Identify which cell holds the provided text, then report its [x, y] central coordinate. 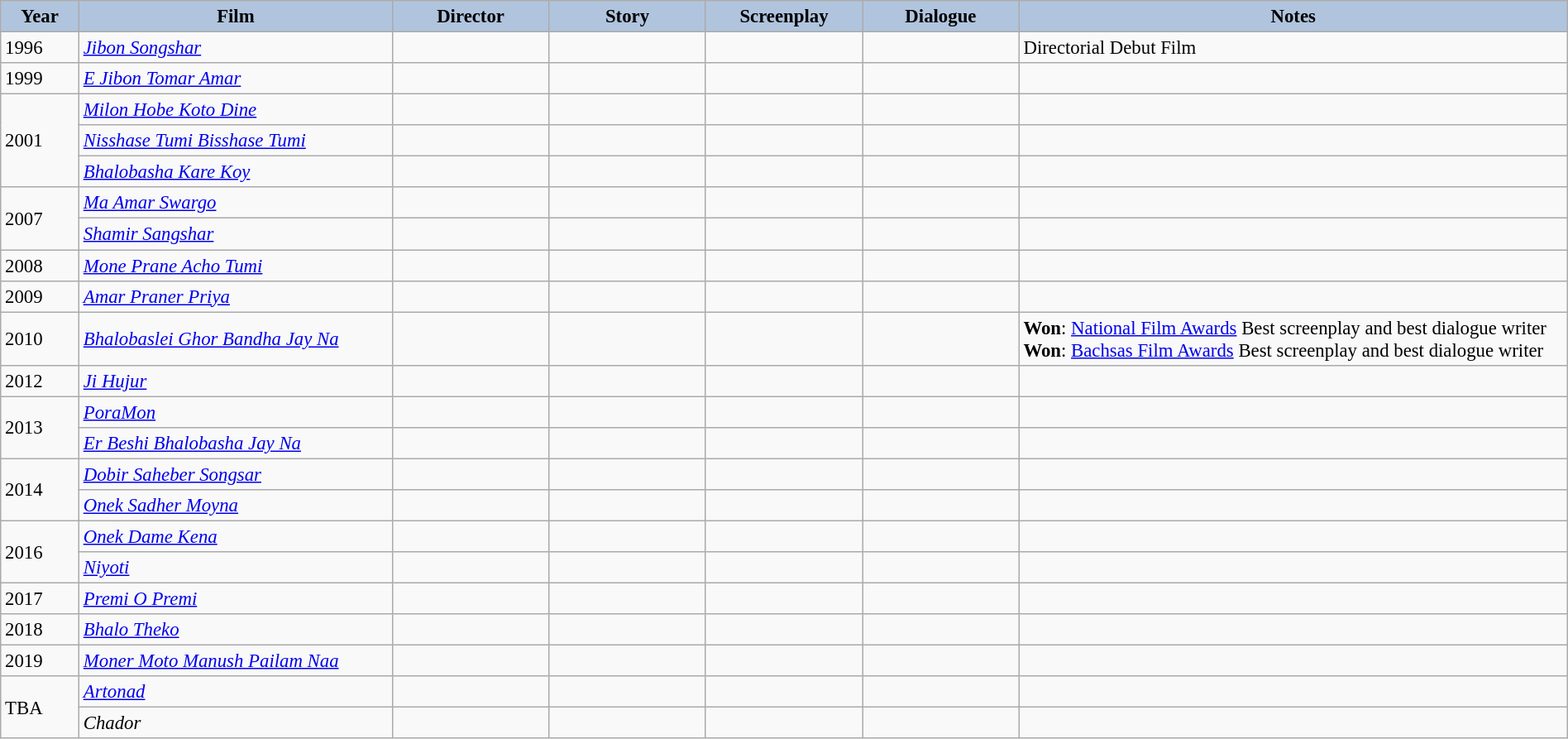
Ji Hujur [235, 381]
2008 [40, 266]
2013 [40, 427]
2009 [40, 296]
Won: National Film Awards Best screenplay and best dialogue writer Won: Bachsas Film Awards Best screenplay and best dialogue writer [1293, 339]
Dialogue [941, 17]
Amar Praner Priya [235, 296]
Niyoti [235, 568]
2014 [40, 490]
1996 [40, 48]
Story [627, 17]
Bhalo Theko [235, 630]
Chador [235, 723]
Bhalobasha Kare Koy [235, 172]
Onek Sadher Moyna [235, 506]
Directorial Debut Film [1293, 48]
2012 [40, 381]
2018 [40, 630]
Milon Hobe Koto Dine [235, 110]
2019 [40, 661]
Shamir Sangshar [235, 234]
PoraMon [235, 412]
Artonad [235, 692]
2016 [40, 551]
2017 [40, 599]
Ma Amar Swargo [235, 203]
2007 [40, 218]
Dobir Saheber Songsar [235, 474]
Bhalobaslei Ghor Bandha Jay Na [235, 339]
Premi O Premi [235, 599]
Onek Dame Kena [235, 536]
TBA [40, 707]
2010 [40, 339]
Notes [1293, 17]
Jibon Songshar [235, 48]
1999 [40, 79]
Screenplay [784, 17]
Nisshase Tumi Bisshase Tumi [235, 141]
Mone Prane Acho Tumi [235, 266]
Moner Moto Manush Pailam Naa [235, 661]
Year [40, 17]
2001 [40, 141]
Film [235, 17]
E Jibon Tomar Amar [235, 79]
Er Beshi Bhalobasha Jay Na [235, 444]
Director [470, 17]
